From the cell containing the given text, extract its center point as [X, Y] coordinate. 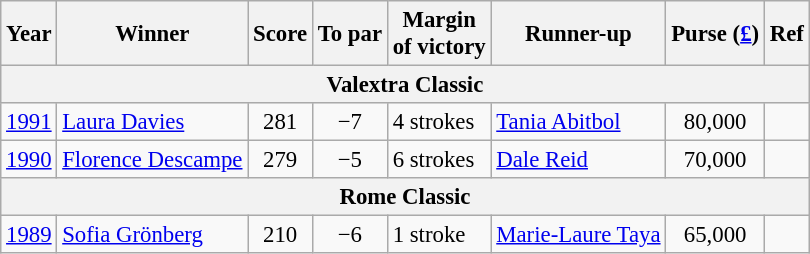
65,000 [716, 235]
−5 [350, 160]
Score [280, 34]
To par [350, 34]
Florence Descampe [152, 160]
1989 [29, 235]
Laura Davies [152, 122]
Tania Abitbol [578, 122]
279 [280, 160]
−6 [350, 235]
Runner-up [578, 34]
Dale Reid [578, 160]
Rome Classic [405, 197]
Year [29, 34]
70,000 [716, 160]
Purse (£) [716, 34]
−7 [350, 122]
6 strokes [439, 160]
Marie-Laure Taya [578, 235]
210 [280, 235]
4 strokes [439, 122]
1990 [29, 160]
80,000 [716, 122]
281 [280, 122]
Winner [152, 34]
1 stroke [439, 235]
1991 [29, 122]
Ref [786, 34]
Valextra Classic [405, 85]
Marginof victory [439, 34]
Sofia Grönberg [152, 235]
